Provide the [X, Y] coordinate of the cell's center where the given text is located.  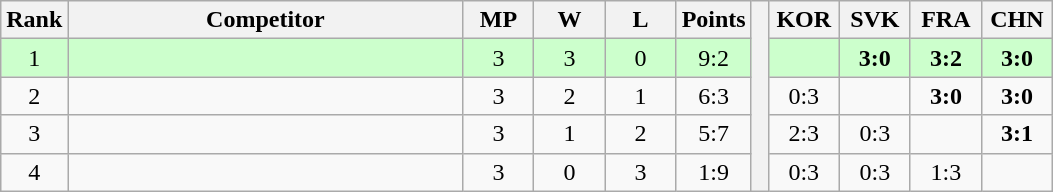
MP [498, 20]
W [570, 20]
3:2 [946, 58]
Points [714, 20]
9:2 [714, 58]
CHN [1016, 20]
6:3 [714, 96]
1:3 [946, 172]
KOR [804, 20]
4 [34, 172]
FRA [946, 20]
2:3 [804, 134]
3:1 [1016, 134]
Competitor [266, 20]
Rank [34, 20]
1:9 [714, 172]
SVK [874, 20]
5:7 [714, 134]
L [640, 20]
